Search for the cell housing the specified text and yield its [X, Y] center coordinate. 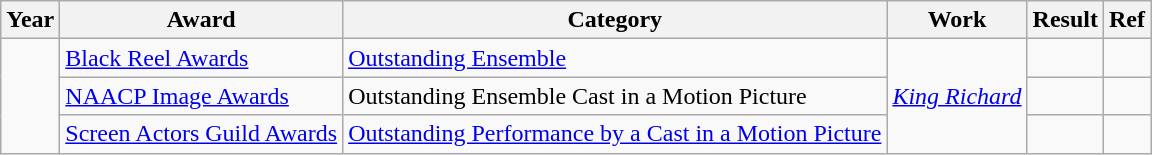
Outstanding Performance by a Cast in a Motion Picture [615, 134]
Award [202, 20]
Outstanding Ensemble [615, 58]
King Richard [957, 96]
Outstanding Ensemble Cast in a Motion Picture [615, 96]
Year [30, 20]
Result [1065, 20]
Ref [1126, 20]
Black Reel Awards [202, 58]
Category [615, 20]
Screen Actors Guild Awards [202, 134]
NAACP Image Awards [202, 96]
Work [957, 20]
